Provide the [X, Y] coordinate of the cell's center where the given text is located.  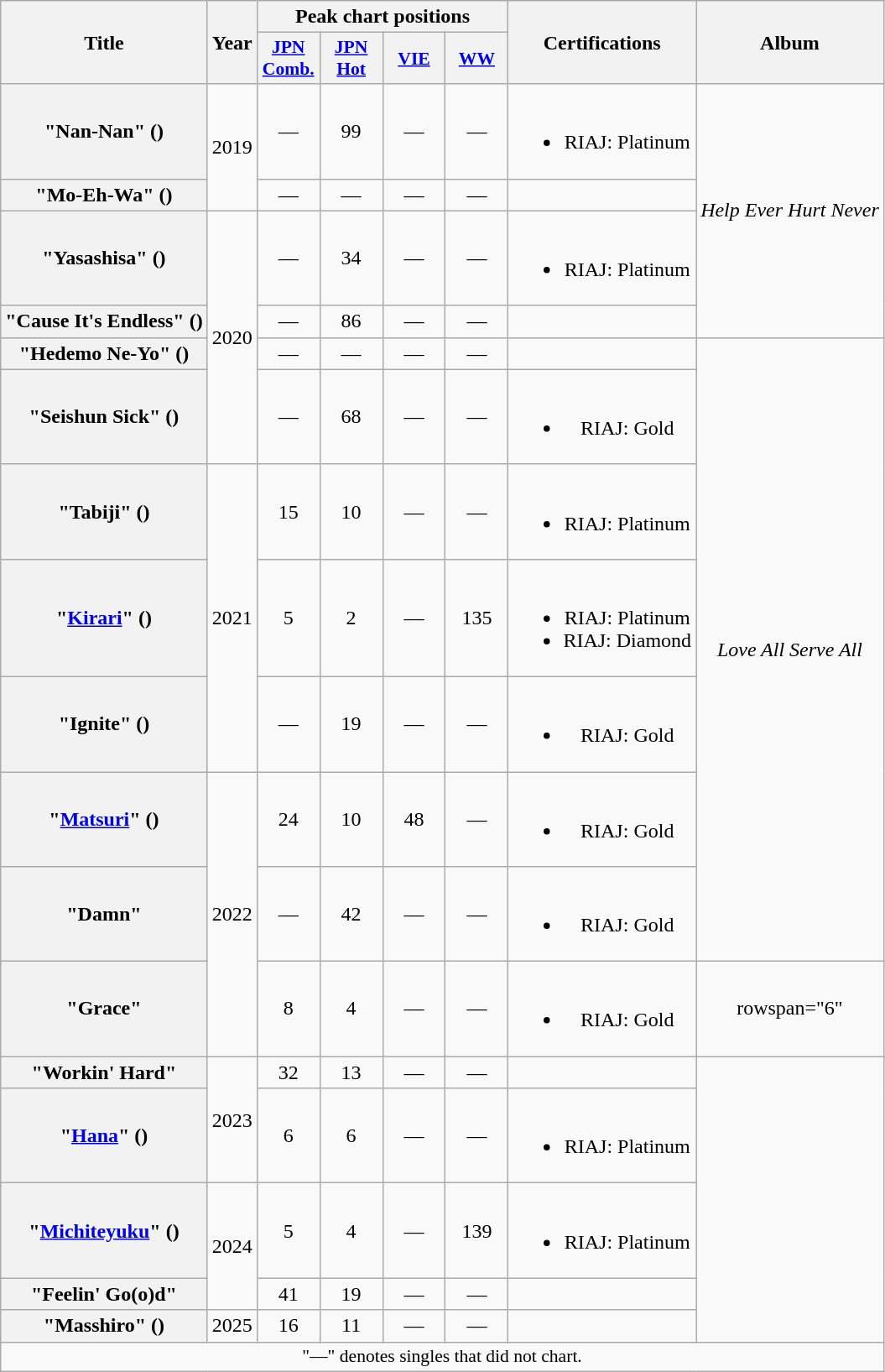
"Nan-Nan" () [104, 131]
"—" denotes singles that did not chart. [443, 1357]
"Workin' Hard" [104, 1072]
"Hedemo Ne-Yo" () [104, 353]
JPN Hot [351, 59]
Certifications [602, 42]
16 [289, 1326]
24 [289, 819]
Help Ever Hurt Never [790, 211]
42 [351, 915]
34 [351, 258]
"Masshiro" () [104, 1326]
139 [476, 1230]
"Tabiji" () [104, 512]
"Grace" [104, 1009]
2020 [232, 337]
"Kirari" () [104, 618]
VIE [414, 59]
2021 [232, 618]
rowspan="6" [790, 1009]
"Matsuri" () [104, 819]
48 [414, 819]
11 [351, 1326]
86 [351, 321]
"Feelin' Go(o)d" [104, 1294]
"Yasashisa" () [104, 258]
Peak chart positions [383, 17]
2023 [232, 1119]
99 [351, 131]
Title [104, 42]
"Mo-Eh-Wa" () [104, 195]
2019 [232, 148]
2 [351, 618]
RIAJ: Platinum RIAJ: Diamond [602, 618]
13 [351, 1072]
"Michiteyuku" () [104, 1230]
Year [232, 42]
Album [790, 42]
"Damn" [104, 915]
"Cause It's Endless" () [104, 321]
"Ignite" () [104, 723]
"Hana" () [104, 1136]
135 [476, 618]
8 [289, 1009]
2024 [232, 1247]
WW [476, 59]
68 [351, 416]
15 [289, 512]
32 [289, 1072]
2025 [232, 1326]
JPNComb. [289, 59]
Love All Serve All [790, 649]
41 [289, 1294]
2022 [232, 915]
"Seishun Sick" () [104, 416]
